Search for the cell housing the specified text and yield its [x, y] center coordinate. 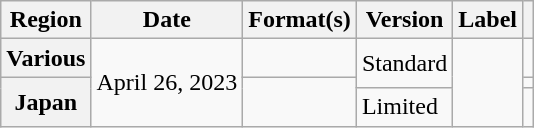
April 26, 2023 [167, 82]
Standard [404, 64]
Region [46, 20]
Japan [46, 102]
Date [167, 20]
Format(s) [300, 20]
Label [488, 20]
Version [404, 20]
Limited [404, 107]
Various [46, 58]
